Pinpoint the cell where the given text exists, returning its (X, Y) midpoint coordinate. 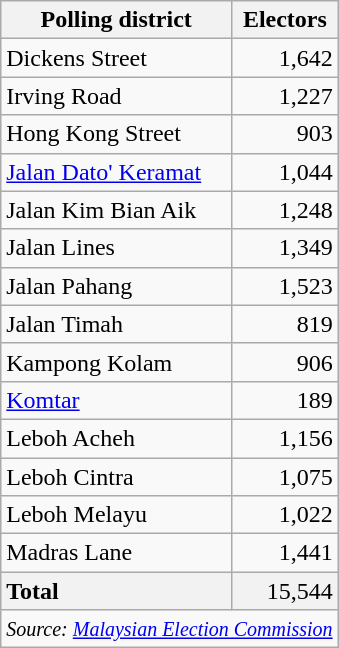
906 (286, 362)
903 (286, 134)
819 (286, 324)
Jalan Lines (116, 248)
1,523 (286, 286)
15,544 (286, 591)
Jalan Pahang (116, 286)
Leboh Melayu (116, 515)
1,349 (286, 248)
Irving Road (116, 96)
1,022 (286, 515)
Electors (286, 20)
1,044 (286, 172)
Polling district (116, 20)
Jalan Kim Bian Aik (116, 210)
Jalan Dato' Keramat (116, 172)
1,248 (286, 210)
Total (116, 591)
Leboh Cintra (116, 477)
Kampong Kolam (116, 362)
1,441 (286, 553)
Leboh Acheh (116, 438)
Dickens Street (116, 58)
1,227 (286, 96)
1,156 (286, 438)
189 (286, 400)
Source: Malaysian Election Commission (170, 629)
Madras Lane (116, 553)
Komtar (116, 400)
Hong Kong Street (116, 134)
1,642 (286, 58)
Jalan Timah (116, 324)
1,075 (286, 477)
